Locate the cell with the specified text and output its (X, Y) center coordinate. 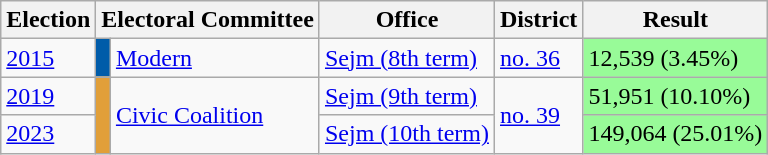
Sejm (10th term) (406, 134)
Civic Coalition (214, 115)
51,951 (10.10%) (676, 96)
Electoral Committee (208, 20)
no. 36 (538, 58)
2019 (48, 96)
Sejm (8th term) (406, 58)
149,064 (25.01%) (676, 134)
Result (676, 20)
Modern (214, 58)
Election (48, 20)
no. 39 (538, 115)
2023 (48, 134)
District (538, 20)
12,539 (3.45%) (676, 58)
Office (406, 20)
Sejm (9th term) (406, 96)
2015 (48, 58)
